From the cell containing the given text, extract its center point as [X, Y] coordinate. 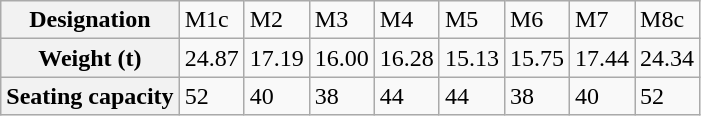
16.28 [406, 58]
15.75 [536, 58]
M7 [602, 20]
M8c [668, 20]
17.44 [602, 58]
Seating capacity [90, 96]
15.13 [472, 58]
M3 [342, 20]
24.87 [212, 58]
M1c [212, 20]
M5 [472, 20]
24.34 [668, 58]
17.19 [276, 58]
M2 [276, 20]
M4 [406, 20]
Designation [90, 20]
Weight (t) [90, 58]
16.00 [342, 58]
M6 [536, 20]
